Scan for the cell matching the given text and deliver its (X, Y) coordinate at center. 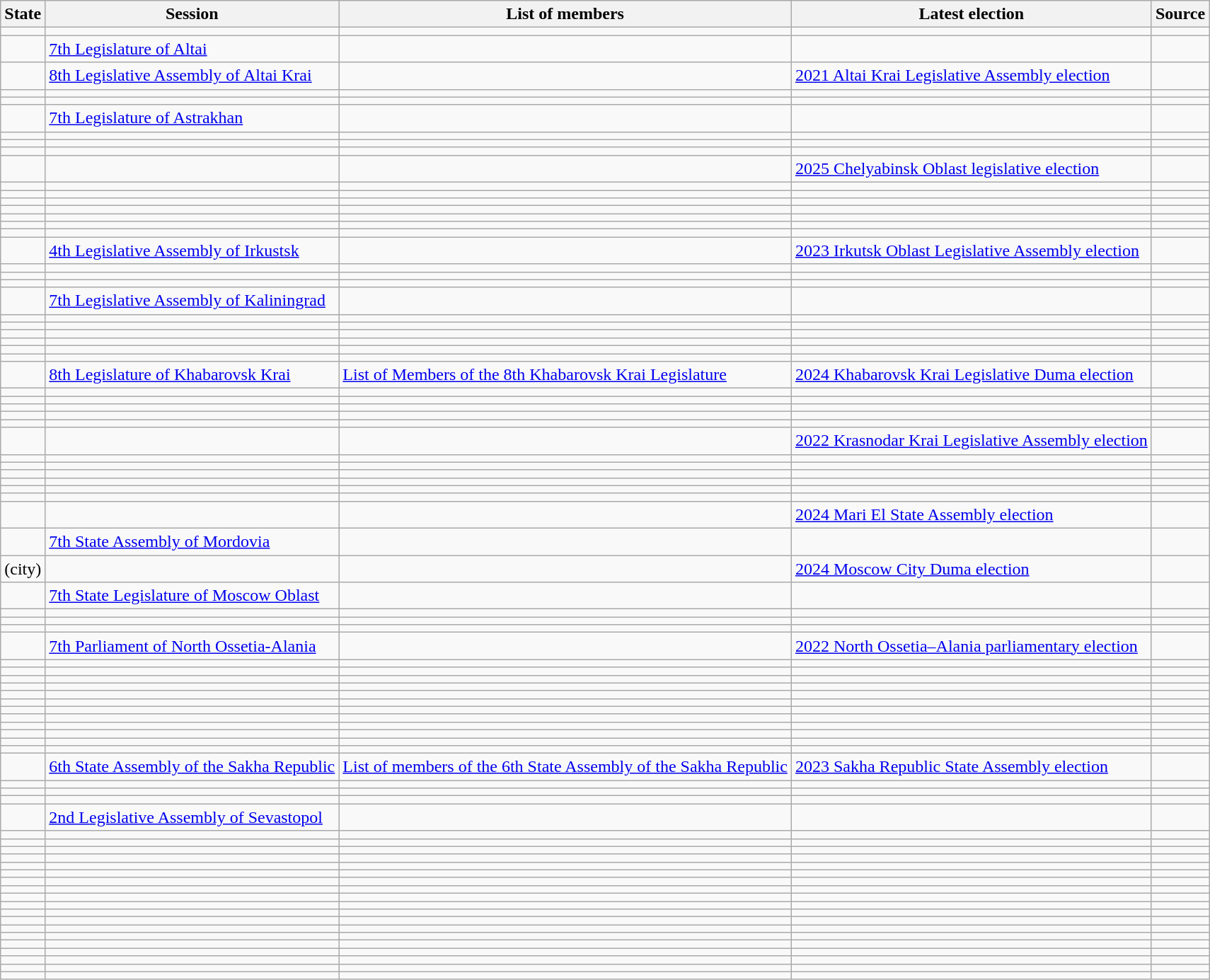
2022 North Ossetia–Alania parliamentary election (971, 646)
Source (1180, 14)
2021 Altai Krai Legislative Assembly election (971, 76)
2024 Mari El State Assembly election (971, 514)
2nd Legislative Assembly of Sevastopol (192, 817)
List of members of the 6th State Assembly of the Sakha Republic (565, 767)
2023 Irkutsk Oblast Legislative Assembly election (971, 250)
Latest election (971, 14)
(city) (23, 568)
2025 Chelyabinsk Oblast legislative election (971, 168)
List of Members of the 8th Khabarovsk Krai Legislature (565, 375)
2022 Krasnodar Krai Legislative Assembly election (971, 441)
Session (192, 14)
2023 Sakha Republic State Assembly election (971, 767)
7th Parliament of North Ossetia-Alania (192, 646)
7th Legislature of Astrakhan (192, 118)
6th State Assembly of the Sakha Republic (192, 767)
List of members (565, 14)
2024 Khabarovsk Krai Legislative Duma election (971, 375)
7th Legislature of Altai (192, 49)
7th State Assembly of Mordovia (192, 541)
7th Legislative Assembly of Kaliningrad (192, 301)
4th Legislative Assembly of Irkustsk (192, 250)
8th Legislative Assembly of Altai Krai (192, 76)
7th State Legislature of Moscow Oblast (192, 596)
2024 Moscow City Duma election (971, 568)
8th Legislature of Khabarovsk Krai (192, 375)
State (23, 14)
